Locate the cell with the specified text and output its (X, Y) center coordinate. 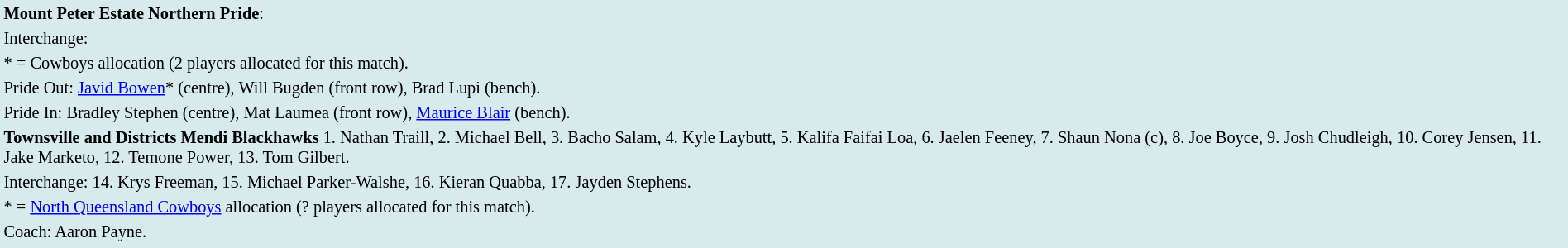
Interchange: (784, 38)
Interchange: 14. Krys Freeman, 15. Michael Parker-Walshe, 16. Kieran Quabba, 17. Jayden Stephens. (784, 182)
* = North Queensland Cowboys allocation (? players allocated for this match). (784, 207)
Pride In: Bradley Stephen (centre), Mat Laumea (front row), Maurice Blair (bench). (784, 112)
Pride Out: Javid Bowen* (centre), Will Bugden (front row), Brad Lupi (bench). (784, 88)
Coach: Aaron Payne. (784, 231)
Mount Peter Estate Northern Pride: (784, 13)
* = Cowboys allocation (2 players allocated for this match). (784, 63)
